Provide the (X, Y) coordinate of the cell's center where the given text is located.  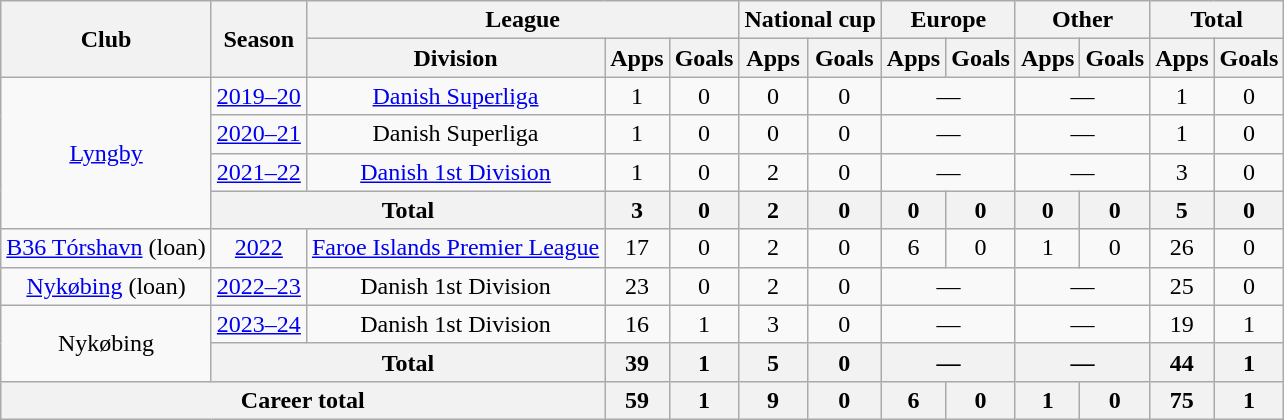
19 (1182, 324)
Club (106, 39)
Other (1082, 20)
9 (773, 400)
75 (1182, 400)
Faroe Islands Premier League (455, 248)
2019–20 (258, 96)
2022 (258, 248)
17 (637, 248)
59 (637, 400)
Nykøbing (106, 343)
Nykøbing (loan) (106, 286)
16 (637, 324)
Division (455, 58)
Europe (948, 20)
Lyngby (106, 153)
2023–24 (258, 324)
2020–21 (258, 134)
League (522, 20)
44 (1182, 362)
Season (258, 39)
23 (637, 286)
Career total (303, 400)
39 (637, 362)
26 (1182, 248)
25 (1182, 286)
National cup (810, 20)
2021–22 (258, 172)
B36 Tórshavn (loan) (106, 248)
2022–23 (258, 286)
